Search for the cell housing the specified text and yield its [X, Y] center coordinate. 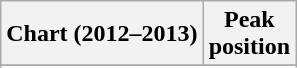
Peakposition [249, 34]
Chart (2012–2013) [102, 34]
